Extract the (x, y) coordinate from the center of the cell holding the provided text.  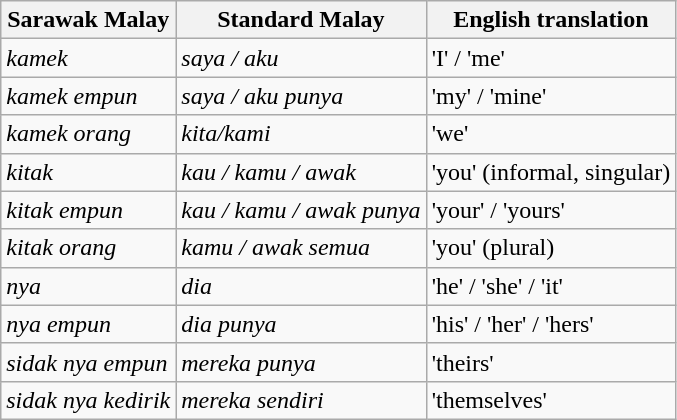
'he' / 'she' / 'it' (551, 286)
kau / kamu / awak (301, 172)
kitak (88, 172)
mereka sendiri (301, 400)
dia (301, 286)
kamek empun (88, 96)
Standard Malay (301, 20)
saya / aku punya (301, 96)
'his' / 'her' / 'hers' (551, 324)
'my' / 'mine' (551, 96)
'you' (plural) (551, 248)
kamu / awak semua (301, 248)
English translation (551, 20)
kita/kami (301, 134)
saya / aku (301, 58)
kitak empun (88, 210)
nya (88, 286)
kau / kamu / awak punya (301, 210)
kamek (88, 58)
dia punya (301, 324)
nya empun (88, 324)
kamek orang (88, 134)
kitak orang (88, 248)
'theirs' (551, 362)
Sarawak Malay (88, 20)
sidak nya kedirik (88, 400)
'your' / 'yours' (551, 210)
'themselves' (551, 400)
mereka punya (301, 362)
'we' (551, 134)
'you' (informal, singular) (551, 172)
sidak nya empun (88, 362)
'I' / 'me' (551, 58)
